Extract the (X, Y) coordinate from the center of the cell holding the provided text.  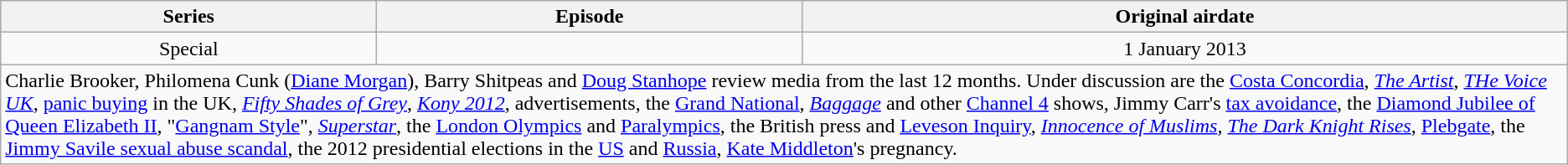
Episode (590, 17)
Original airdate (1185, 17)
Special (189, 49)
1 January 2013 (1185, 49)
Series (189, 17)
